Return the [x, y] coordinate for the center point of the cell that contains the specified text.  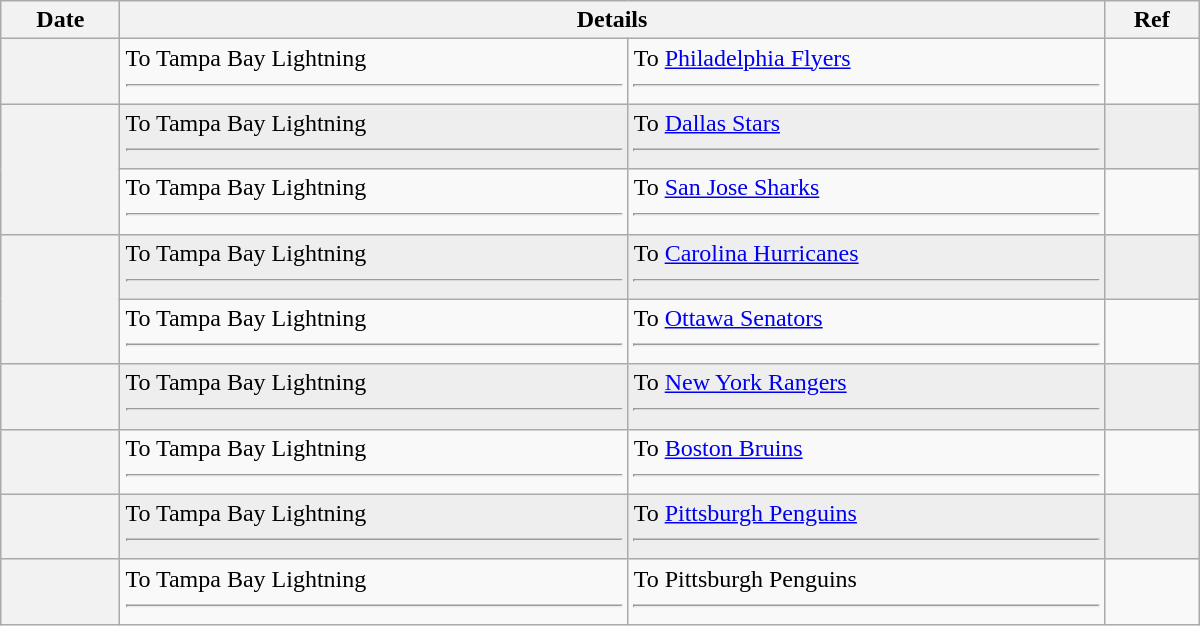
To New York Rangers [866, 396]
To Philadelphia Flyers [866, 72]
To Carolina Hurricanes [866, 266]
To Boston Bruins [866, 462]
Ref [1152, 20]
To Dallas Stars [866, 136]
To Ottawa Senators [866, 332]
Details [612, 20]
To San Jose Sharks [866, 202]
Date [60, 20]
